Extract the (X, Y) coordinate from the center of the cell holding the provided text.  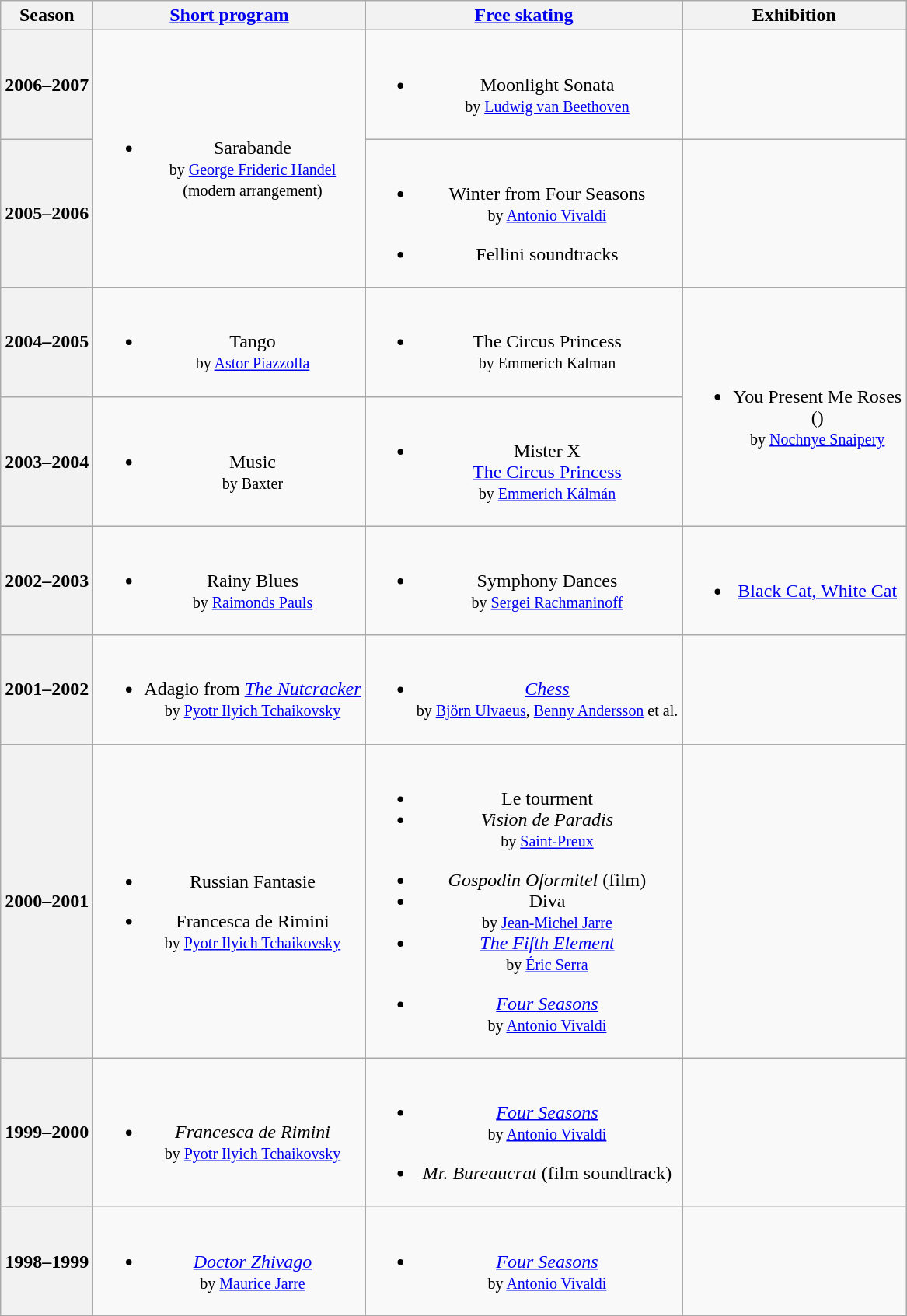
Adagio from The Nutcracker by Pyotr Ilyich Tchaikovsky (229, 689)
2006–2007 (47, 85)
2002–2003 (47, 581)
2003–2004 (47, 462)
Symphony Dances by Sergei Rachmaninoff (524, 581)
Free skating (524, 16)
Francesca de Rimini by Pyotr Ilyich Tchaikovsky (229, 1132)
Moonlight Sonata by Ludwig van Beethoven (524, 85)
Doctor Zhivago by Maurice Jarre (229, 1261)
2000–2001 (47, 901)
Four Seasons by Antonio Vivaldi Mr. Bureaucrat (film soundtrack) (524, 1132)
Four Seasons by Antonio Vivaldi (524, 1261)
Music by Baxter (229, 462)
Tango by Astor Piazzolla (229, 342)
Mister X The Circus Princess by Emmerich Kálmán (524, 462)
Black Cat, White Cat (794, 581)
1998–1999 (47, 1261)
Sarabande by George Frideric Handel (modern arrangement) (229, 159)
Short program (229, 16)
Rainy Blues by Raimonds Pauls (229, 581)
2001–2002 (47, 689)
Russian FantasieFrancesca de Rimini by Pyotr Ilyich Tchaikovsky (229, 901)
1999–2000 (47, 1132)
The Circus Princess by Emmerich Kalman (524, 342)
Chess by Björn Ulvaeus, Benny Andersson et al. (524, 689)
Season (47, 16)
2004–2005 (47, 342)
Exhibition (794, 16)
2005–2006 (47, 213)
You Present Me Roses () by Nochnye Snaipery (794, 407)
Winter from Four Seasons by Antonio Vivaldi Fellini soundtracks (524, 213)
